Find where the given text appears and provide that cell's center as (x, y) coordinate. 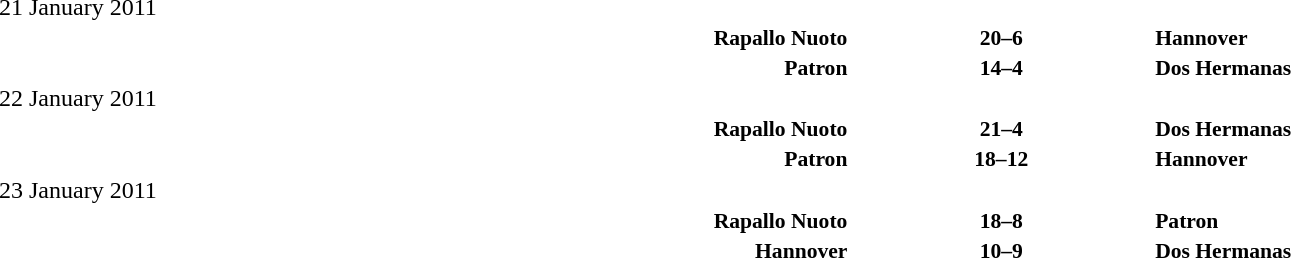
18–12 (1001, 159)
14–4 (1001, 68)
21–4 (1001, 129)
18–8 (1001, 220)
20–6 (1001, 38)
